From the cell containing the given text, extract its center point as [X, Y] coordinate. 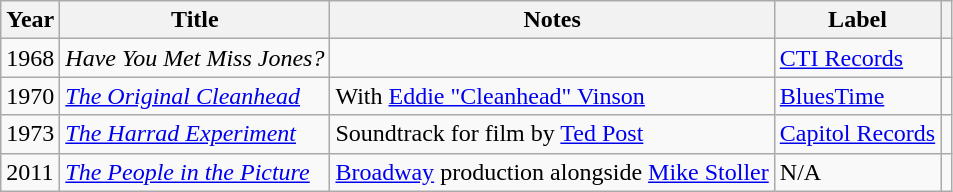
N/A [857, 172]
1970 [30, 96]
Have You Met Miss Jones? [195, 58]
The People in the Picture [195, 172]
1973 [30, 134]
CTI Records [857, 58]
The Harrad Experiment [195, 134]
Capitol Records [857, 134]
Year [30, 20]
Broadway production alongside Mike Stoller [552, 172]
2011 [30, 172]
The Original Cleanhead [195, 96]
1968 [30, 58]
Soundtrack for film by Ted Post [552, 134]
BluesTime [857, 96]
Title [195, 20]
Label [857, 20]
Notes [552, 20]
With Eddie "Cleanhead" Vinson [552, 96]
